Capture the cell that displays the provided text and extract its (X, Y) central coordinate. 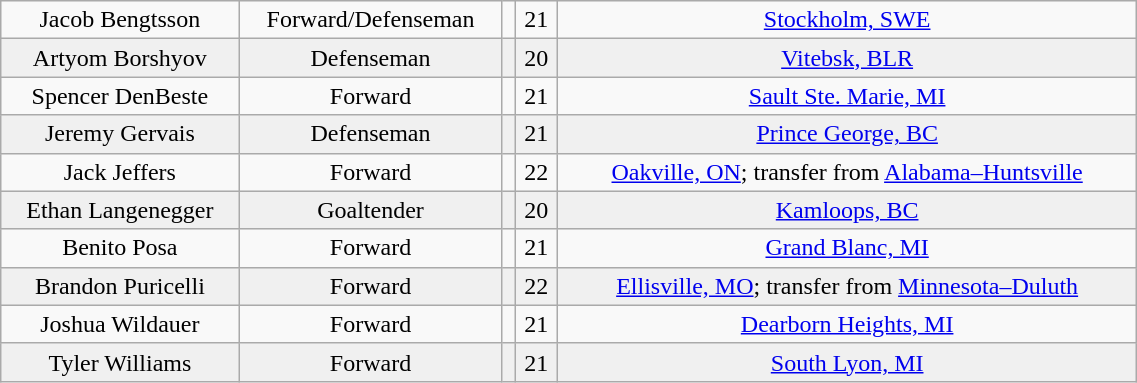
Dearborn Heights, MI (846, 324)
Artyom Borshyov (120, 58)
Jeremy Gervais (120, 134)
Sault Ste. Marie, MI (846, 96)
Tyler Williams (120, 362)
Oakville, ON; transfer from Alabama–Huntsville (846, 172)
Joshua Wildauer (120, 324)
Vitebsk, BLR (846, 58)
Ethan Langenegger (120, 210)
Grand Blanc, MI (846, 248)
Goaltender (370, 210)
Spencer DenBeste (120, 96)
Jacob Bengtsson (120, 20)
South Lyon, MI (846, 362)
Benito Posa (120, 248)
Prince George, BC (846, 134)
Stockholm, SWE (846, 20)
Jack Jeffers (120, 172)
Ellisville, MO; transfer from Minnesota–Duluth (846, 286)
Kamloops, BC (846, 210)
Forward/Defenseman (370, 20)
Brandon Puricelli (120, 286)
